Pinpoint the cell where the given text exists, returning its [X, Y] midpoint coordinate. 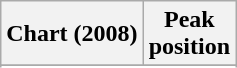
Chart (2008) [72, 34]
Peakposition [189, 34]
